Provide the [X, Y] coordinate of the cell's center where the given text is located.  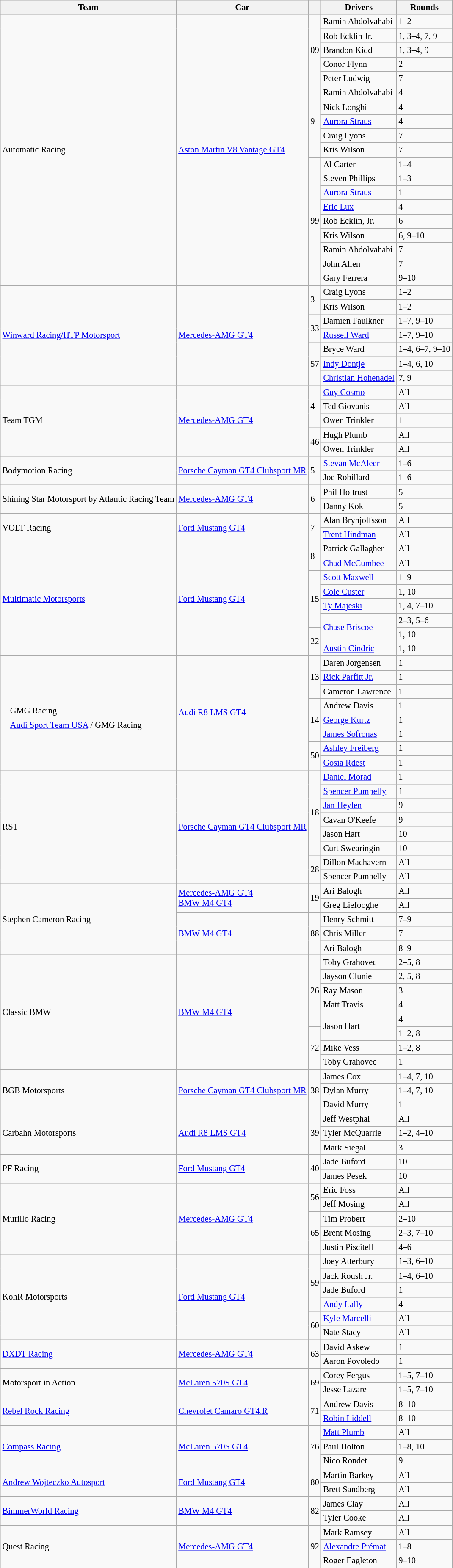
Jack Roush Jr. [359, 1276]
8 [315, 556]
John Allen [359, 264]
Patrick Gallagher [359, 549]
Automatic Racing [88, 150]
1–3, 6–10 [424, 1261]
Eric Lux [359, 207]
59 [315, 1283]
Justin Piscitell [359, 1247]
Steven Phillips [359, 178]
Jayson Clunie [359, 976]
Car [242, 7]
VOLT Racing [88, 528]
Nico Rondet [359, 1461]
69 [315, 1382]
Aston Martin V8 Vantage GT4 [242, 150]
James Sofronas [359, 734]
50 [315, 755]
Andrew Wojteczko Autosport [88, 1482]
1–4, 6, 10 [424, 364]
80 [315, 1482]
1–4, 6–10 [424, 1276]
Daniel Morad [359, 777]
Chris Miller [359, 934]
Stevan McAleer [359, 463]
39 [315, 1133]
David Askew [359, 1347]
1–4 [424, 164]
Aaron Povoledo [359, 1361]
Tyler McQuarrie [359, 1133]
09 [315, 50]
Dylan Murry [359, 1090]
Jan Heylen [359, 805]
Gosia Rdest [359, 763]
Tim Probert [359, 1219]
1, 4, 7–10 [424, 606]
Cavan O'Keefe [359, 820]
George Kurtz [359, 720]
46 [315, 442]
Drivers [359, 7]
Rob Ecklin Jr. [359, 36]
Alan Brynjolfsson [359, 520]
Greg Liefooghe [359, 905]
Nate Stacy [359, 1333]
19 [315, 898]
2–10 [424, 1219]
65 [315, 1233]
Al Carter [359, 164]
Mercedes-AMG GT4 BMW M4 GT4 [242, 898]
2–3, 5–6 [424, 620]
6, 9–10 [424, 235]
Martin Barkey [359, 1475]
Brandon Kidd [359, 50]
Classic BMW [88, 1012]
Mark Ramsey [359, 1532]
DXDT Racing [88, 1354]
7–9 [424, 919]
Shining Star Motorsport by Atlantic Racing Team [88, 499]
Ray Mason [359, 991]
Danny Kok [359, 506]
Compass Racing [88, 1446]
Mike Vess [359, 1048]
1, 3–4, 7, 9 [424, 36]
15 [315, 599]
Joe Robillard [359, 478]
Scott Maxwell [359, 578]
1, 3–4, 9 [424, 50]
GMG Racing Audi Sport Team USA / GMG Racing [88, 713]
40 [315, 1169]
13 [315, 678]
Conor Flynn [359, 64]
Roger Eagleton [359, 1561]
James Clay [359, 1504]
David Murry [359, 1105]
18 [315, 813]
2–3, 7–10 [424, 1233]
82 [315, 1511]
2, 5, 8 [424, 976]
Tyler Cooke [359, 1518]
1–4, 6–7, 9–10 [424, 349]
Mark Siegal [359, 1148]
Chad McCumbee [359, 563]
Matt Travis [359, 1005]
BimmerWorld Racing [88, 1511]
GMG Racing [76, 711]
1–2, 4–10 [424, 1133]
Rick Parfitt Jr. [359, 677]
14 [315, 720]
2 [424, 64]
1–9 [424, 578]
Guy Cosmo [359, 392]
Jeff Mosing [359, 1204]
Bodymotion Racing [88, 470]
57 [315, 363]
PF Racing [88, 1169]
Jeff Westphal [359, 1119]
BGB Motorsports [88, 1091]
1–3 [424, 178]
Matt Plumb [359, 1432]
Henry Schmitt [359, 919]
99 [315, 221]
1–8 [424, 1546]
88 [315, 933]
Gary Ferrera [359, 278]
Carbahn Motorsports [88, 1133]
71 [315, 1411]
8–9 [424, 948]
Cole Custer [359, 592]
Trent Hindman [359, 535]
Curt Swearingin [359, 848]
Winward Racing/HTP Motorsport [88, 335]
Christian Hohenadel [359, 378]
7, 9 [424, 378]
Jesse Lazare [359, 1390]
Indy Dontje [359, 364]
Team TGM [88, 420]
Russell Ward [359, 335]
Brett Sandberg [359, 1490]
Murillo Racing [88, 1219]
76 [315, 1446]
Cameron Lawrence [359, 691]
33 [315, 328]
Multimatic Motorsports [88, 599]
Chevrolet Camaro GT4.R [242, 1411]
James Pesek [359, 1176]
Robin Liddell [359, 1418]
Ty Majeski [359, 606]
Andy Lally [359, 1304]
Team [88, 7]
2–5, 8 [424, 962]
Corey Fergus [359, 1375]
Kyle Marcelli [359, 1319]
Quest Racing [88, 1546]
Austin Cindric [359, 649]
Daren Jorgensen [359, 663]
1–8, 10 [424, 1447]
Nick Longhi [359, 107]
Damien Faulkner [359, 321]
Brent Mosing [359, 1233]
Peter Ludwig [359, 79]
James Cox [359, 1076]
Bryce Ward [359, 349]
Alexandre Prémat [359, 1546]
38 [315, 1091]
Dillon Machavern [359, 863]
RS1 [88, 827]
28 [315, 870]
Paul Holton [359, 1447]
Ashley Freiberg [359, 748]
63 [315, 1354]
Motorsport in Action [88, 1382]
Rebel Rock Racing [88, 1411]
72 [315, 1048]
Phil Holtrust [359, 492]
22 [315, 641]
Rob Ecklin, Jr. [359, 221]
92 [315, 1546]
Eric Foss [359, 1190]
Rounds [424, 7]
Audi Sport Team USA / GMG Racing [76, 725]
KohR Motorsports [88, 1297]
Joey Atterbury [359, 1261]
4–6 [424, 1247]
60 [315, 1325]
Hugh Plumb [359, 435]
56 [315, 1197]
Ted Giovanis [359, 407]
Stephen Cameron Racing [88, 919]
26 [315, 990]
Chase Briscoe [359, 628]
